Locate the cell with the specified text and output its [X, Y] center coordinate. 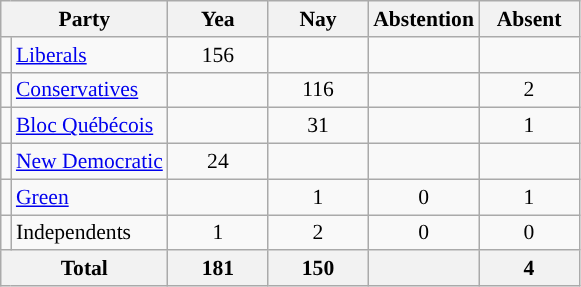
24 [218, 162]
Nay [318, 19]
4 [529, 269]
New Democratic [90, 162]
31 [318, 126]
116 [318, 90]
Total [84, 269]
156 [218, 55]
150 [318, 269]
Conservatives [90, 90]
Absent [529, 19]
Green [90, 197]
Independents [90, 233]
Bloc Québécois [90, 126]
181 [218, 269]
Party [84, 19]
Abstention [424, 19]
Liberals [90, 55]
Yea [218, 19]
